For the text-containing cell, return its midpoint in (X, Y) coordinate format. 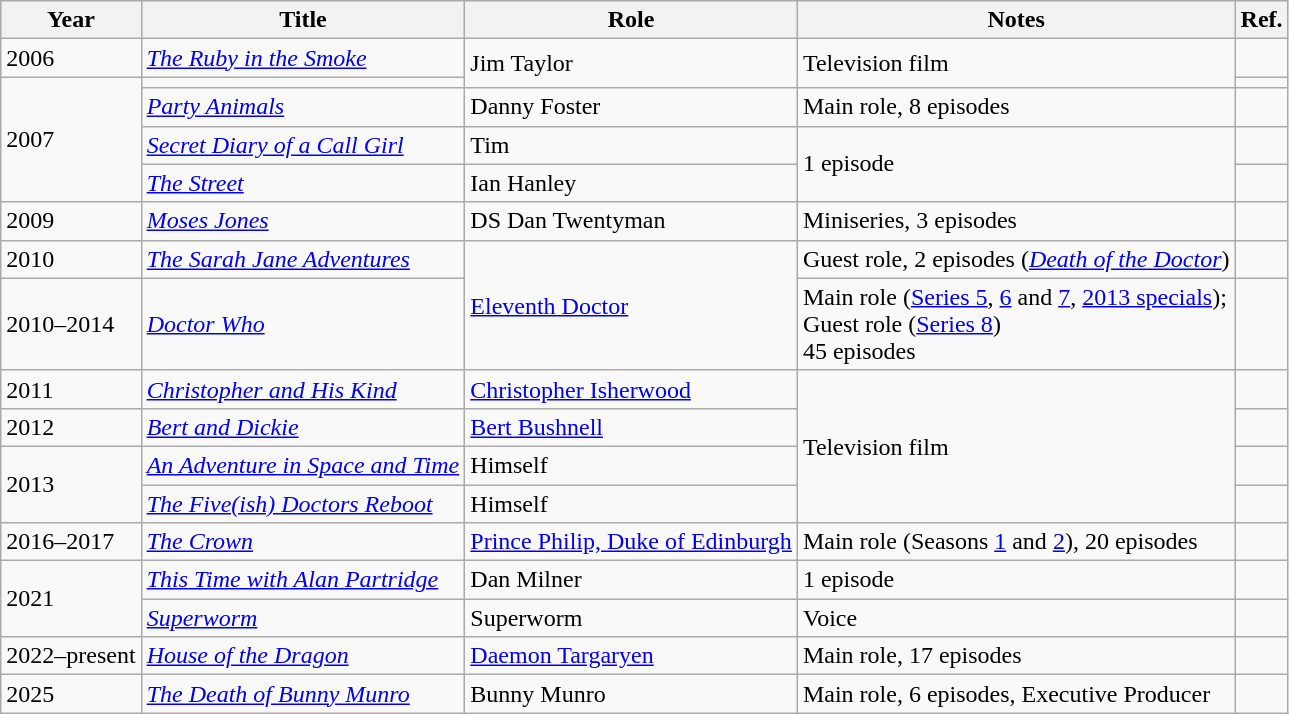
Dan Milner (632, 580)
Main role, 17 episodes (1016, 656)
Doctor Who (303, 324)
Title (303, 20)
2010–2014 (71, 324)
Party Animals (303, 107)
Ref. (1262, 20)
Main role, 8 episodes (1016, 107)
Secret Diary of a Call Girl (303, 145)
2006 (71, 58)
The Sarah Jane Adventures (303, 259)
Christopher and His Kind (303, 389)
House of the Dragon (303, 656)
Daemon Targaryen (632, 656)
Main role, 6 episodes, Executive Producer (1016, 694)
Prince Philip, Duke of Edinburgh (632, 542)
Role (632, 20)
Jim Taylor (632, 64)
2007 (71, 140)
2016–2017 (71, 542)
Voice (1016, 618)
Bunny Munro (632, 694)
2021 (71, 599)
2009 (71, 221)
2022–present (71, 656)
Notes (1016, 20)
Year (71, 20)
DS Dan Twentyman (632, 221)
2013 (71, 484)
Main role (Seasons 1 and 2), 20 episodes (1016, 542)
Bert Bushnell (632, 427)
Miniseries, 3 episodes (1016, 221)
The Ruby in the Smoke (303, 58)
Ian Hanley (632, 183)
2012 (71, 427)
Christopher Isherwood (632, 389)
2025 (71, 694)
Guest role, 2 episodes (Death of the Doctor) (1016, 259)
2011 (71, 389)
Main role (Series 5, 6 and 7, 2013 specials);Guest role (Series 8) 45 episodes (1016, 324)
2010 (71, 259)
Eleventh Doctor (632, 305)
This Time with Alan Partridge (303, 580)
The Street (303, 183)
Danny Foster (632, 107)
An Adventure in Space and Time (303, 465)
Tim (632, 145)
The Crown (303, 542)
The Five(ish) Doctors Reboot (303, 503)
Bert and Dickie (303, 427)
Moses Jones (303, 221)
The Death of Bunny Munro (303, 694)
